Detect which cell encompasses the target text, then output its (x, y) center coordinate. 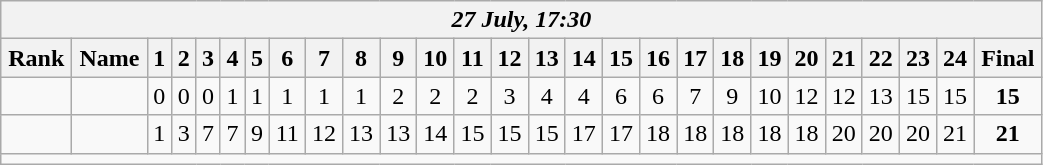
22 (880, 58)
24 (954, 58)
8 (360, 58)
5 (257, 58)
27 July, 17:30 (522, 20)
Rank (36, 58)
19 (770, 58)
Final (1008, 58)
23 (918, 58)
16 (658, 58)
Name (110, 58)
